Locate the cell with the specified text and output its [x, y] center coordinate. 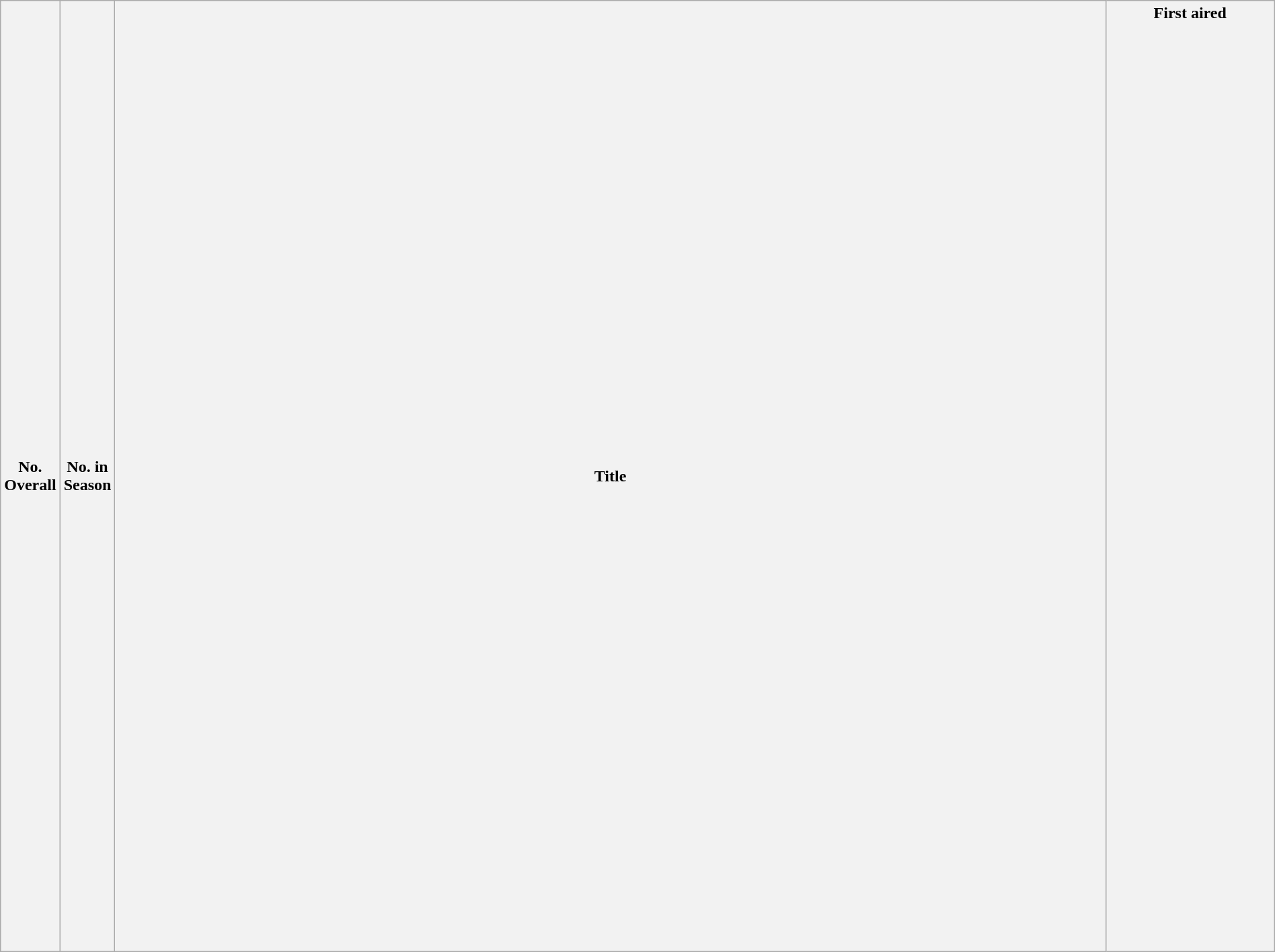
Title [611, 476]
First aired [1190, 476]
No. Overall [30, 476]
No. in Season [87, 476]
